Scan for the cell matching the given text and deliver its (x, y) coordinate at center. 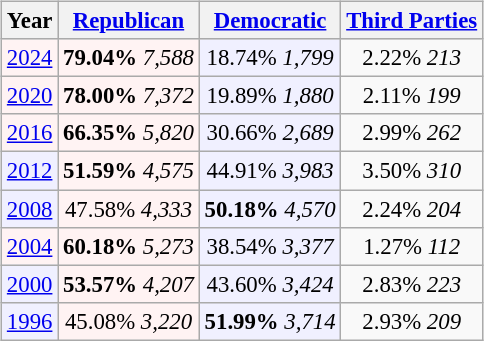
78.00% 7,372 (129, 96)
2000 (30, 284)
2.24% 204 (412, 209)
2.99% 262 (412, 133)
43.60% 3,424 (270, 284)
60.18% 5,273 (129, 246)
1996 (30, 321)
2.22% 213 (412, 58)
3.50% 310 (412, 171)
Democratic (270, 21)
2008 (30, 209)
30.66% 2,689 (270, 133)
2020 (30, 96)
2016 (30, 133)
2012 (30, 171)
38.54% 3,377 (270, 246)
2004 (30, 246)
2.83% 223 (412, 284)
2024 (30, 58)
1.27% 112 (412, 246)
47.58% 4,333 (129, 209)
79.04% 7,588 (129, 58)
51.99% 3,714 (270, 321)
44.91% 3,983 (270, 171)
50.18% 4,570 (270, 209)
Year (30, 21)
19.89% 1,880 (270, 96)
2.11% 199 (412, 96)
53.57% 4,207 (129, 284)
Third Parties (412, 21)
51.59% 4,575 (129, 171)
Republican (129, 21)
66.35% 5,820 (129, 133)
2.93% 209 (412, 321)
18.74% 1,799 (270, 58)
45.08% 3,220 (129, 321)
